Detect which cell encompasses the target text, then output its (X, Y) center coordinate. 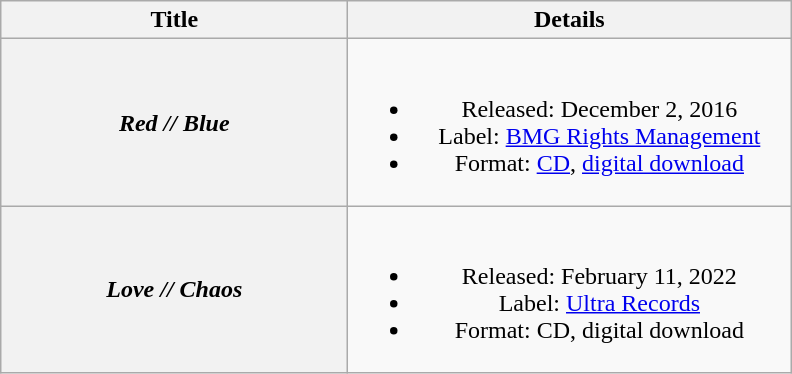
Title (174, 20)
Love // Chaos (174, 290)
Details (570, 20)
Red // Blue (174, 122)
Released: December 2, 2016Label: BMG Rights ManagementFormat: CD, digital download (570, 122)
Released: February 11, 2022Label: Ultra RecordsFormat: CD, digital download (570, 290)
